Identify which cell holds the provided text, then report its (x, y) central coordinate. 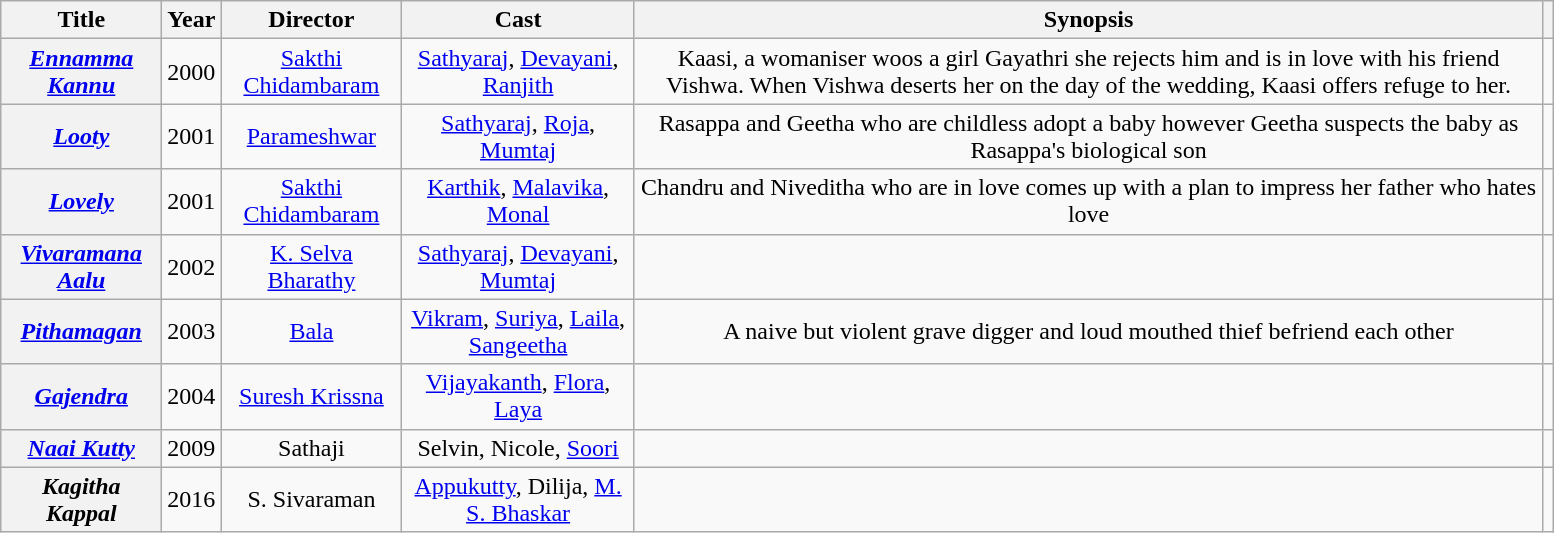
Pithamagan (82, 332)
Sathaji (312, 448)
Suresh Krissna (312, 396)
2004 (192, 396)
2016 (192, 500)
Vikram, Suriya, Laila, Sangeetha (518, 332)
Selvin, Nicole, Soori (518, 448)
S. Sivaraman (312, 500)
Bala (312, 332)
Lovely (82, 202)
Vivaramana Aalu (82, 266)
Chandru and Niveditha who are in love comes up with a plan to impress her father who hates love (1088, 202)
2009 (192, 448)
K. Selva Bharathy (312, 266)
Sathyaraj, Devayani, Mumtaj (518, 266)
A naive but violent grave digger and loud mouthed thief befriend each other (1088, 332)
Vijayakanth, Flora, Laya (518, 396)
Parameshwar (312, 136)
Synopsis (1088, 20)
Ennamma Kannu (82, 72)
Title (82, 20)
Sathyaraj, Roja, Mumtaj (518, 136)
Rasappa and Geetha who are childless adopt a baby however Geetha suspects the baby as Rasappa's biological son (1088, 136)
Looty (82, 136)
2003 (192, 332)
Appukutty, Dilija, M. S. Bhaskar (518, 500)
Cast (518, 20)
Karthik, Malavika, Monal (518, 202)
2002 (192, 266)
Kagitha Kappal (82, 500)
2000 (192, 72)
Year (192, 20)
Naai Kutty (82, 448)
Gajendra (82, 396)
Sathyaraj, Devayani, Ranjith (518, 72)
Director (312, 20)
